Search for the cell housing the specified text and yield its (X, Y) center coordinate. 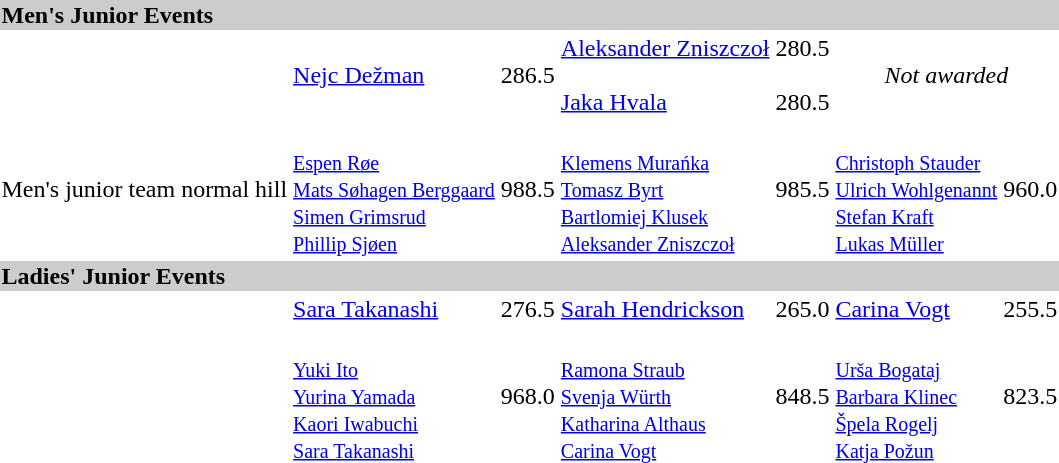
960.0 (1030, 189)
985.5 (802, 189)
Men's Junior Events (530, 15)
Klemens MurańkaTomasz ByrtBartlomiej KlusekAleksander Zniszczoł (665, 189)
280.5280.5 (802, 75)
Not awarded (946, 75)
Ladies' Junior Events (530, 276)
Sara Takanashi (394, 309)
Aleksander ZniszczołJaka Hvala (665, 75)
Men's junior team normal hill (144, 189)
Espen RøeMats Søhagen BerggaardSimen GrimsrudPhillip Sjøen (394, 189)
Christoph StauderUlrich WohlgenanntStefan KraftLukas Müller (916, 189)
Nejc Dežman (394, 75)
265.0 (802, 309)
286.5 (528, 75)
988.5 (528, 189)
276.5 (528, 309)
Sarah Hendrickson (665, 309)
255.5 (1030, 309)
Carina Vogt (916, 309)
